For the text-containing cell, return its midpoint in [X, Y] coordinate format. 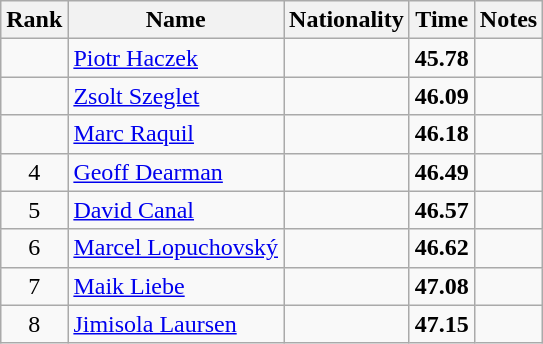
46.49 [442, 172]
Geoff Dearman [176, 172]
Zsolt Szeglet [176, 96]
46.62 [442, 248]
5 [34, 210]
Jimisola Laursen [176, 324]
46.57 [442, 210]
46.18 [442, 134]
Marc Raquil [176, 134]
David Canal [176, 210]
Rank [34, 20]
6 [34, 248]
Maik Liebe [176, 286]
Notes [508, 20]
45.78 [442, 58]
Time [442, 20]
Marcel Lopuchovský [176, 248]
4 [34, 172]
Nationality [347, 20]
46.09 [442, 96]
47.15 [442, 324]
7 [34, 286]
Piotr Haczek [176, 58]
8 [34, 324]
47.08 [442, 286]
Name [176, 20]
